Pinpoint the cell where the given text exists, returning its (X, Y) midpoint coordinate. 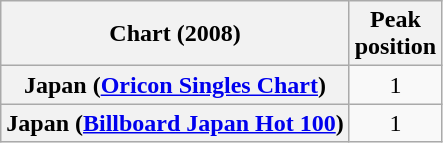
Japan (Billboard Japan Hot 100) (175, 123)
Peak position (395, 34)
Japan (Oricon Singles Chart) (175, 85)
Chart (2008) (175, 34)
